Return the (x, y) coordinate for the center point of the cell that contains the specified text.  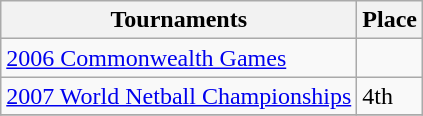
Place (390, 20)
4th (390, 96)
2006 Commonwealth Games (179, 58)
Tournaments (179, 20)
2007 World Netball Championships (179, 96)
